Provide the (x, y) coordinate of the cell's center where the given text is located.  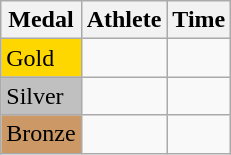
Bronze (41, 134)
Silver (41, 96)
Gold (41, 58)
Time (199, 20)
Medal (41, 20)
Athlete (124, 20)
